Identify which cell holds the provided text, then report its [X, Y] central coordinate. 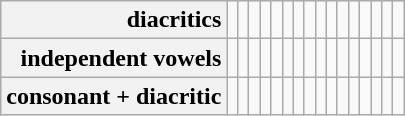
diacritics [114, 20]
consonant + diacritic [114, 96]
independent vowels [114, 58]
